Extract the [X, Y] coordinate from the center of the cell holding the provided text.  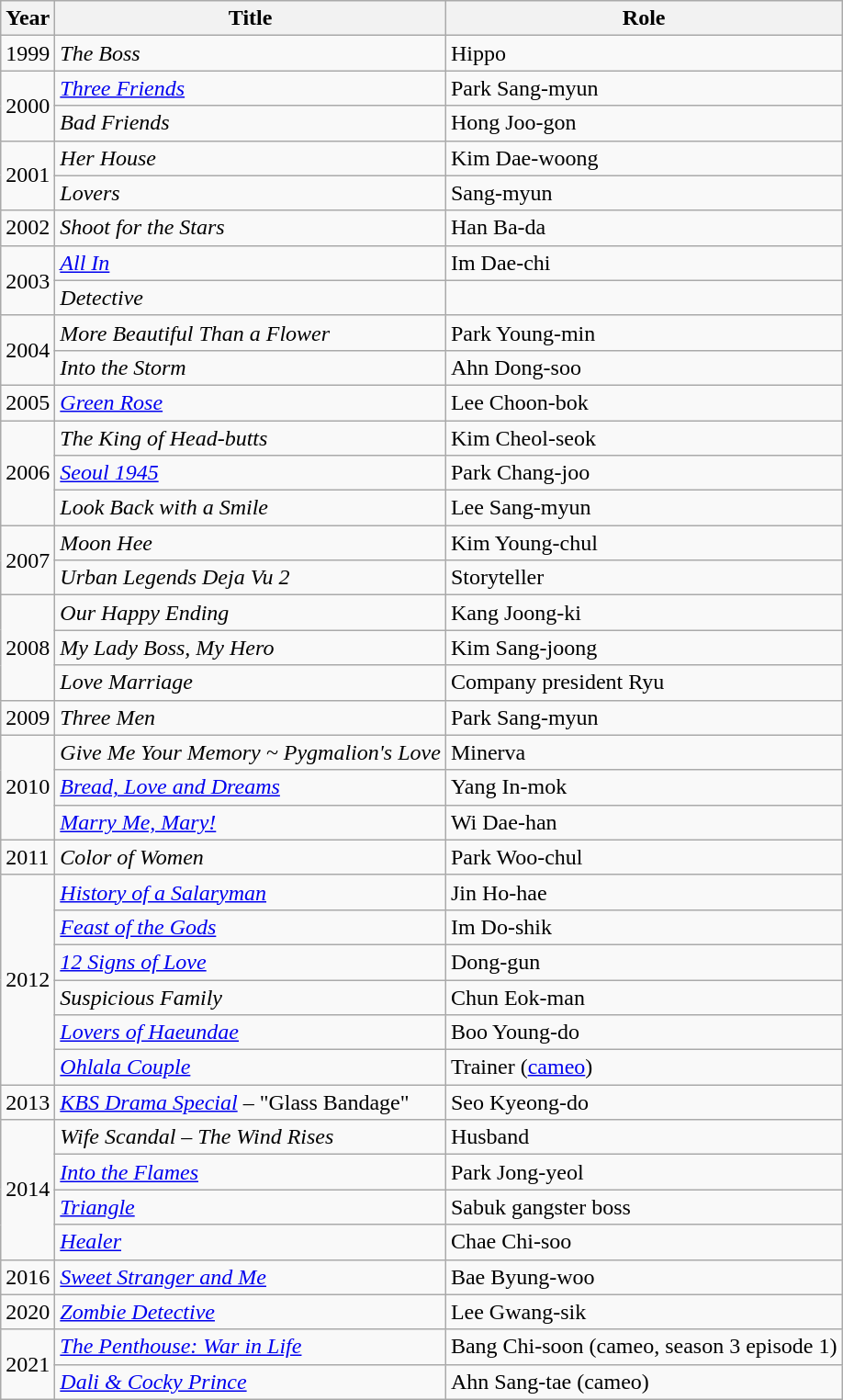
Chun Eok-man [644, 997]
Sang-myun [644, 193]
Company president Ryu [644, 683]
Lee Gwang-sik [644, 1312]
Green Rose [251, 402]
Kim Cheol-seok [644, 438]
2021 [28, 1364]
Storyteller [644, 578]
Wi Dae-han [644, 822]
Moon Hee [251, 543]
The King of Head-butts [251, 438]
Urban Legends Deja Vu 2 [251, 578]
Hippo [644, 53]
All In [251, 263]
2012 [28, 979]
Park Jong-yeol [644, 1172]
2000 [28, 106]
Kim Young-chul [644, 543]
Bang Chi-soon (cameo, season 3 episode 1) [644, 1347]
2001 [28, 175]
Triangle [251, 1207]
Sabuk gangster boss [644, 1207]
Year [28, 18]
Ahn Sang-tae (cameo) [644, 1382]
Suspicious Family [251, 997]
Marry Me, Mary! [251, 822]
Kang Joong-ki [644, 613]
Park Woo-chul [644, 857]
Seo Kyeong-do [644, 1102]
Yang In-mok [644, 787]
Im Do-shik [644, 927]
Bad Friends [251, 123]
Park Chang-joo [644, 473]
Three Men [251, 717]
Lee Choon-bok [644, 402]
Lee Sang-myun [644, 508]
More Beautiful Than a Flower [251, 333]
Jin Ho-hae [644, 892]
Her House [251, 158]
Seoul 1945 [251, 473]
Zombie Detective [251, 1312]
2002 [28, 228]
Dali & Cocky Prince [251, 1382]
The Penthouse: War in Life [251, 1347]
Kim Sang-joong [644, 648]
Into the Flames [251, 1172]
Sweet Stranger and Me [251, 1277]
Minerva [644, 752]
2014 [28, 1190]
Park Young-min [644, 333]
2007 [28, 560]
Chae Chi-soo [644, 1242]
KBS Drama Special – "Glass Bandage" [251, 1102]
Into the Storm [251, 367]
Dong-gun [644, 962]
Three Friends [251, 88]
Ohlala Couple [251, 1067]
2020 [28, 1312]
Color of Women [251, 857]
1999 [28, 53]
2003 [28, 280]
Wife Scandal – The Wind Rises [251, 1137]
2013 [28, 1102]
2011 [28, 857]
Husband [644, 1137]
Bread, Love and Dreams [251, 787]
History of a Salaryman [251, 892]
Feast of the Gods [251, 927]
2009 [28, 717]
Look Back with a Smile [251, 508]
12 Signs of Love [251, 962]
My Lady Boss, My Hero [251, 648]
Lovers of Haeundae [251, 1033]
2006 [28, 473]
The Boss [251, 53]
Love Marriage [251, 683]
2010 [28, 787]
Han Ba-da [644, 228]
Lovers [251, 193]
Our Happy Ending [251, 613]
2004 [28, 350]
Healer [251, 1242]
Give Me Your Memory ~ Pygmalion's Love [251, 752]
Bae Byung-woo [644, 1277]
Role [644, 18]
Hong Joo-gon [644, 123]
2016 [28, 1277]
Kim Dae-woong [644, 158]
Boo Young-do [644, 1033]
Ahn Dong-soo [644, 367]
Shoot for the Stars [251, 228]
Im Dae-chi [644, 263]
2008 [28, 648]
2005 [28, 402]
Detective [251, 298]
Title [251, 18]
Trainer (cameo) [644, 1067]
